Pinpoint the cell where the given text exists, returning its [X, Y] midpoint coordinate. 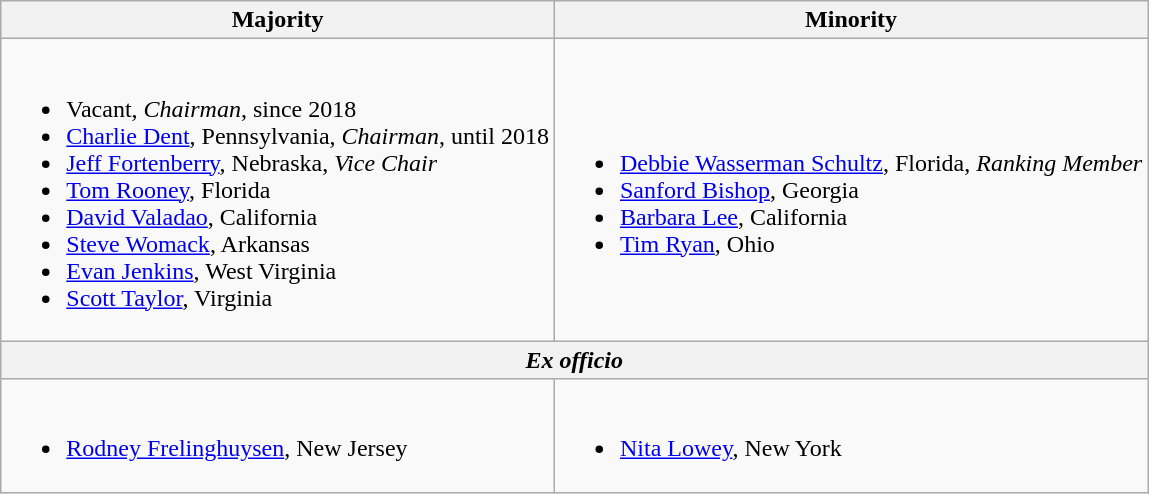
Debbie Wasserman Schultz, Florida, Ranking MemberSanford Bishop, GeorgiaBarbara Lee, CaliforniaTim Ryan, Ohio [850, 190]
Majority [278, 20]
Ex officio [574, 360]
Rodney Frelinghuysen, New Jersey [278, 436]
Nita Lowey, New York [850, 436]
Minority [850, 20]
